Scan for the cell matching the given text and deliver its (X, Y) coordinate at center. 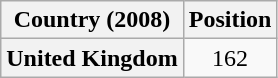
Country (2008) (92, 20)
Position (230, 20)
United Kingdom (92, 58)
162 (230, 58)
